From the cell containing the given text, extract its center point as (X, Y) coordinate. 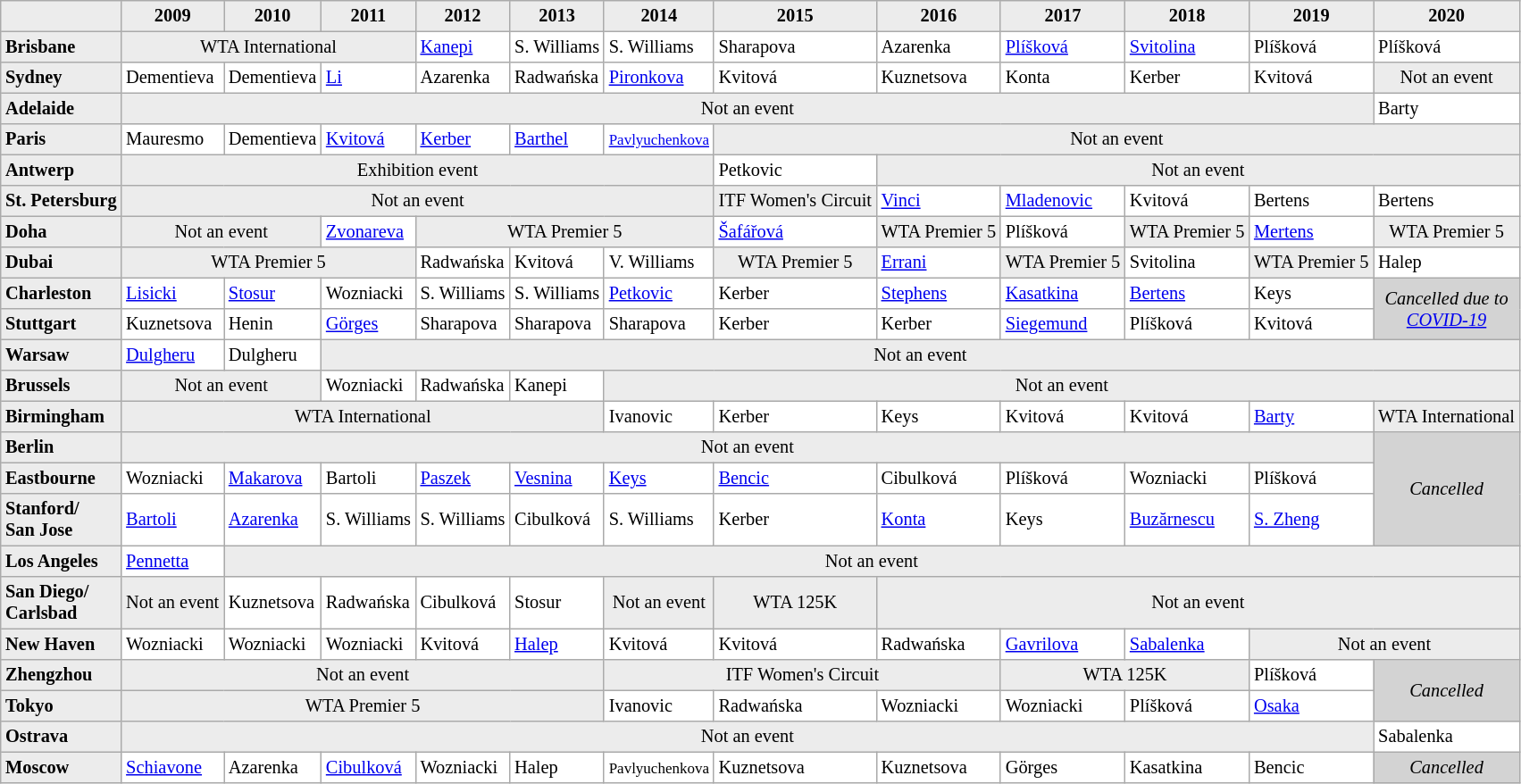
Berlin (61, 447)
Antwerp (61, 170)
Brisbane (61, 46)
Brussels (61, 386)
2013 (557, 16)
V. Williams (659, 263)
San Diego/Carlsbad (61, 603)
Charleston (61, 293)
Stanford/San Jose (61, 520)
Warsaw (61, 354)
Pironkova (659, 78)
Vinci (938, 201)
Šafářová (795, 231)
Ostrava (61, 737)
New Haven (61, 644)
Sydney (61, 78)
2010 (273, 16)
Buzărnescu (1188, 520)
Henin (273, 324)
Stuttgart (61, 324)
2020 (1447, 16)
Cancelled due to COVID-19 (1447, 309)
Errani (938, 263)
2009 (173, 16)
2016 (938, 16)
Schiavone (173, 767)
2018 (1188, 16)
Makarova (273, 478)
Doha (61, 231)
Siegemund (1063, 324)
Li (369, 78)
Mladenovic (1063, 201)
2014 (659, 16)
Paris (61, 139)
Birmingham (61, 416)
Eastbourne (61, 478)
2015 (795, 16)
Lisicki (173, 293)
Los Angeles (61, 561)
Dubai (61, 263)
2011 (369, 16)
Tokyo (61, 705)
Zhengzhou (61, 675)
Exhibition event (418, 170)
Gavrilova (1063, 644)
St. Petersburg (61, 201)
Adelaide (61, 108)
Stephens (938, 293)
Osaka (1311, 705)
Pennetta (173, 561)
Mauresmo (173, 139)
Vesnina (557, 478)
Paszek (463, 478)
2017 (1063, 16)
S. Zheng (1311, 520)
2019 (1311, 16)
Barthel (557, 139)
Zvonareva (369, 231)
2012 (463, 16)
Mertens (1311, 231)
Moscow (61, 767)
